Output the (X, Y) coordinate of the center of the cell containing the given text.  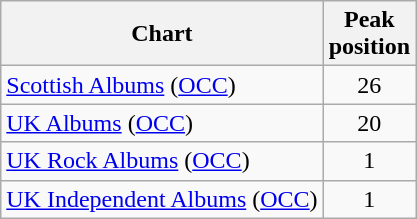
Chart (162, 34)
20 (369, 123)
Peak position (369, 34)
Scottish Albums (OCC) (162, 85)
UK Rock Albums (OCC) (162, 161)
UK Albums (OCC) (162, 123)
26 (369, 85)
UK Independent Albums (OCC) (162, 199)
